Capture the cell that displays the provided text and extract its [X, Y] central coordinate. 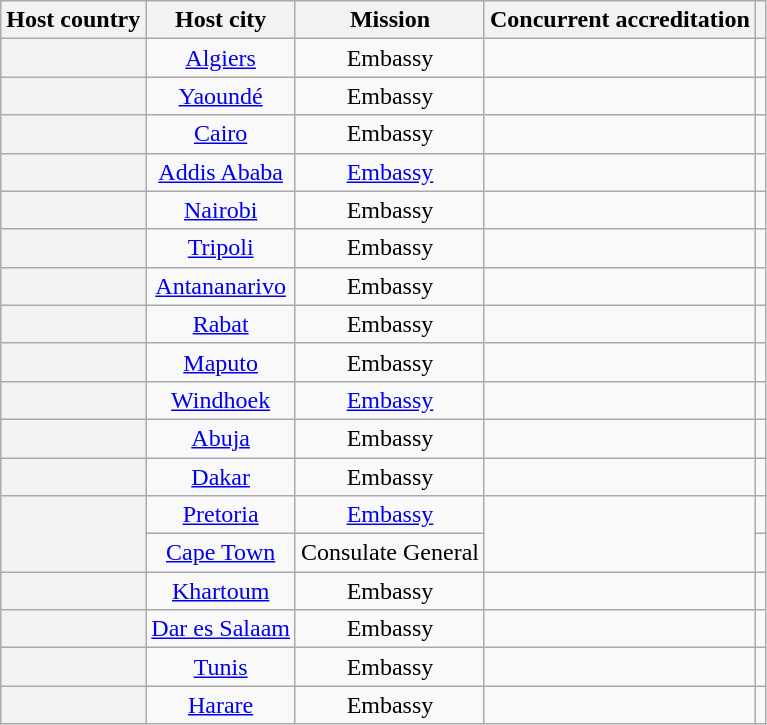
Tunis [221, 667]
Maputo [221, 362]
Mission [390, 20]
Concurrent accreditation [620, 20]
Consulate General [390, 553]
Addis Ababa [221, 172]
Harare [221, 705]
Tripoli [221, 248]
Rabat [221, 324]
Dar es Salaam [221, 629]
Abuja [221, 438]
Host country [74, 20]
Antananarivo [221, 286]
Windhoek [221, 400]
Khartoum [221, 591]
Yaoundé [221, 96]
Host city [221, 20]
Nairobi [221, 210]
Algiers [221, 58]
Cape Town [221, 553]
Cairo [221, 134]
Pretoria [221, 515]
Dakar [221, 477]
